Search for the cell housing the specified text and yield its [x, y] center coordinate. 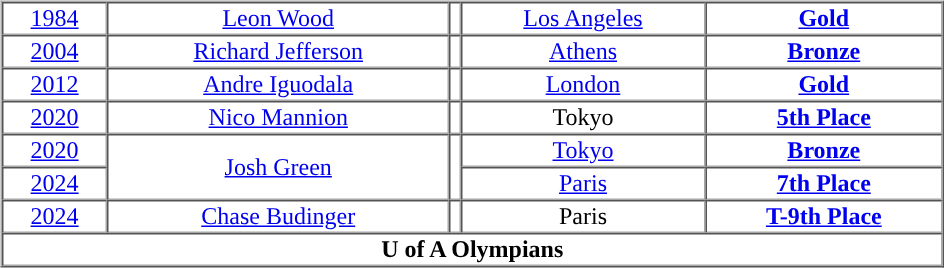
T-9th Place [824, 216]
Los Angeles [583, 18]
Leon Wood [278, 18]
5th Place [824, 118]
Chase Budinger [278, 216]
Richard Jefferson [278, 52]
Nico Mannion [278, 118]
Josh Green [278, 167]
7th Place [824, 184]
Andre Iguodala [278, 84]
U of A Olympians [472, 250]
London [583, 84]
Athens [583, 52]
2004 [54, 52]
1984 [54, 18]
2012 [54, 84]
